Capture the cell that displays the provided text and extract its [X, Y] central coordinate. 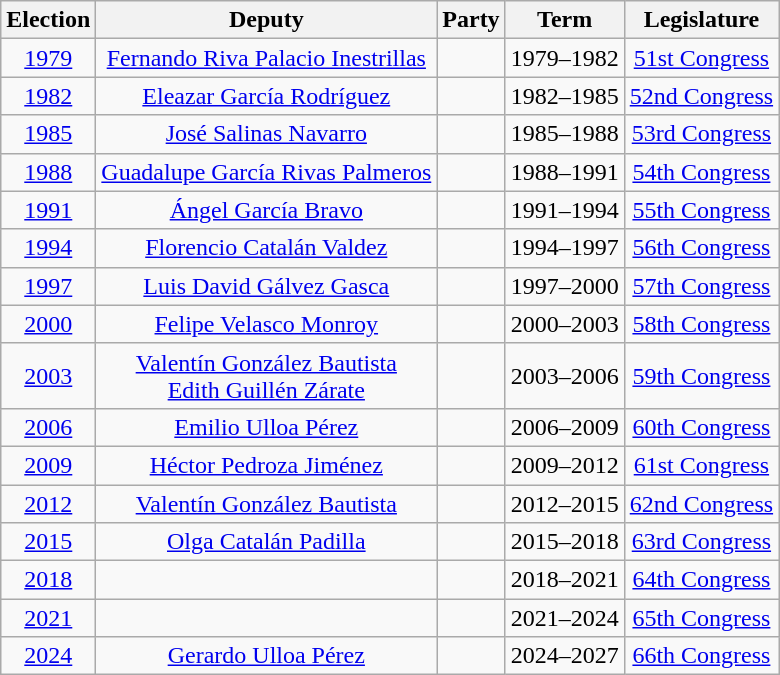
2003 [48, 376]
2012–2015 [564, 503]
Valentín González Bautista [266, 503]
65th Congress [701, 618]
2024 [48, 656]
Term [564, 20]
Valentín González BautistaEdith Guillén Zárate [266, 376]
Olga Catalán Padilla [266, 542]
63rd Congress [701, 542]
53rd Congress [701, 134]
Legislature [701, 20]
2018–2021 [564, 580]
Eleazar García Rodríguez [266, 96]
1994–1997 [564, 248]
61st Congress [701, 465]
2012 [48, 503]
1979 [48, 58]
2015–2018 [564, 542]
1985–1988 [564, 134]
1982–1985 [564, 96]
1997 [48, 286]
Gerardo Ulloa Pérez [266, 656]
56th Congress [701, 248]
2003–2006 [564, 376]
Ángel García Bravo [266, 210]
1997–2000 [564, 286]
1985 [48, 134]
1982 [48, 96]
Election [48, 20]
1991 [48, 210]
1988–1991 [564, 172]
José Salinas Navarro [266, 134]
54th Congress [701, 172]
Héctor Pedroza Jiménez [266, 465]
2018 [48, 580]
2000–2003 [564, 324]
51st Congress [701, 58]
52nd Congress [701, 96]
1991–1994 [564, 210]
2006–2009 [564, 427]
1994 [48, 248]
55th Congress [701, 210]
Fernando Riva Palacio Inestrillas [266, 58]
2009 [48, 465]
1988 [48, 172]
2024–2027 [564, 656]
Emilio Ulloa Pérez [266, 427]
Felipe Velasco Monroy [266, 324]
Deputy [266, 20]
64th Congress [701, 580]
66th Congress [701, 656]
2009–2012 [564, 465]
Luis David Gálvez Gasca [266, 286]
59th Congress [701, 376]
60th Congress [701, 427]
2015 [48, 542]
1979–1982 [564, 58]
2000 [48, 324]
2021–2024 [564, 618]
Florencio Catalán Valdez [266, 248]
62nd Congress [701, 503]
2006 [48, 427]
Party [471, 20]
57th Congress [701, 286]
Guadalupe García Rivas Palmeros [266, 172]
58th Congress [701, 324]
2021 [48, 618]
